Identify which cell holds the provided text, then report its [x, y] central coordinate. 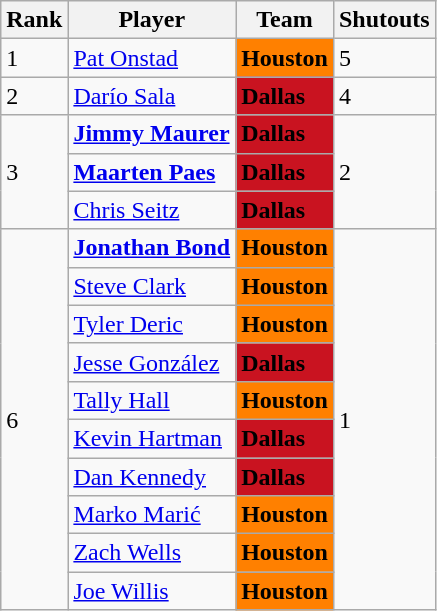
Maarten Paes [152, 172]
Marko Marić [152, 515]
Zach Wells [152, 553]
Jesse González [152, 362]
Darío Sala [152, 96]
5 [384, 58]
3 [34, 172]
Player [152, 20]
4 [384, 96]
Chris Seitz [152, 210]
Kevin Hartman [152, 438]
Team [285, 20]
Rank [34, 20]
Shutouts [384, 20]
Dan Kennedy [152, 477]
Steve Clark [152, 286]
Pat Onstad [152, 58]
Joe Willis [152, 591]
Tally Hall [152, 400]
Jimmy Maurer [152, 134]
6 [34, 420]
Tyler Deric [152, 324]
Jonathan Bond [152, 248]
